Scan for the cell matching the given text and deliver its (x, y) coordinate at center. 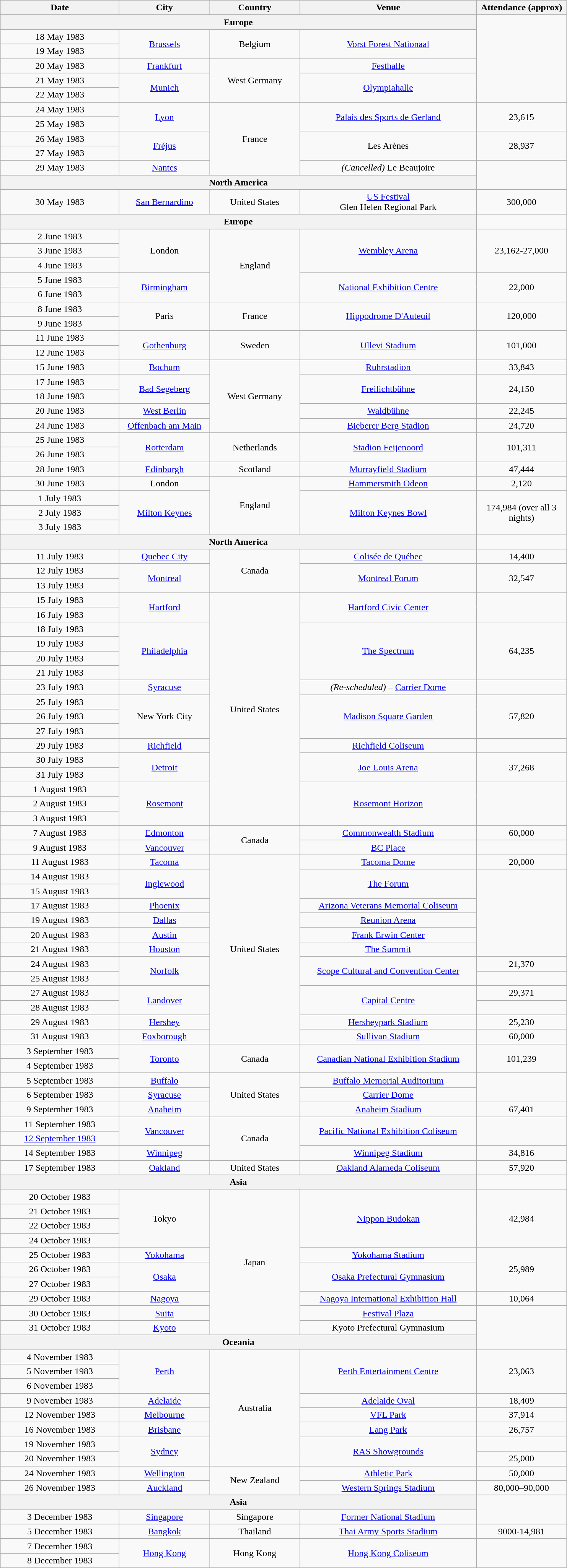
Olympiahalle (388, 88)
Vorst Forest Nationaal (388, 44)
Austin (165, 935)
5 December 1983 (60, 1531)
22 October 1983 (60, 1226)
Richfield (165, 746)
Osaka Prefectural Gymnasium (388, 1277)
29 May 1983 (60, 167)
14 September 1983 (60, 1153)
Fréjus (165, 146)
Thai Army Sports Stadium (388, 1531)
25 June 1983 (60, 440)
33,843 (521, 367)
25 July 1983 (60, 702)
(Re-scheduled) – Carrier Dome (388, 687)
Foxborough (165, 1037)
2 June 1983 (60, 236)
Sullivan Stadium (388, 1037)
10,064 (521, 1298)
Colisée de Québec (388, 556)
20 July 1983 (60, 658)
32,547 (521, 578)
27 May 1983 (60, 153)
50,000 (521, 1473)
24 June 1983 (60, 426)
Frank Erwin Center (388, 935)
Landover (165, 1000)
Sydney (165, 1451)
Offenbach am Main (165, 426)
Ullevi Stadium (388, 345)
120,000 (521, 316)
29 August 1983 (60, 1022)
47,444 (521, 469)
14,400 (521, 556)
1 August 1983 (60, 789)
Frankfurt (165, 66)
New Zealand (255, 1480)
18,409 (521, 1401)
Scope Cultural and Convention Center (388, 971)
Thailand (255, 1531)
6 September 1983 (60, 1095)
300,000 (521, 202)
21,370 (521, 964)
9 June 1983 (60, 323)
Canadian National Exhibition Stadium (388, 1058)
Brussels (165, 44)
(Cancelled) Le Beaujoire (388, 167)
21 May 1983 (60, 80)
12 November 1983 (60, 1415)
17 June 1983 (60, 382)
Rotterdam (165, 447)
The Summit (388, 949)
101,239 (521, 1058)
Melbourne (165, 1415)
San Bernardino (165, 202)
Montreal Forum (388, 578)
101,000 (521, 345)
Inglewood (165, 884)
26 July 1983 (60, 717)
24 August 1983 (60, 964)
27 July 1983 (60, 731)
19 November 1983 (60, 1444)
Tacoma Dome (388, 862)
20 August 1983 (60, 935)
11 July 1983 (60, 556)
Houston (165, 949)
25 August 1983 (60, 978)
Nantes (165, 167)
Gothenburg (165, 345)
29 July 1983 (60, 746)
20,000 (521, 862)
Waldbühne (388, 411)
Country (255, 8)
6 November 1983 (60, 1386)
24,720 (521, 426)
Suita (165, 1313)
Yokohama Stadium (388, 1255)
Perth (165, 1371)
Festhalle (388, 66)
8 December 1983 (60, 1560)
Date (60, 8)
Birmingham (165, 287)
26,757 (521, 1430)
16 July 1983 (60, 614)
16 November 1983 (60, 1430)
27 August 1983 (60, 993)
23,063 (521, 1371)
22,245 (521, 411)
12 June 1983 (60, 353)
2,120 (521, 484)
37,914 (521, 1415)
Norfolk (165, 971)
Richfield Coliseum (388, 746)
24 November 1983 (60, 1473)
Dallas (165, 920)
Milton Keynes (165, 513)
Bochum (165, 367)
Carrier Dome (388, 1095)
1 July 1983 (60, 498)
30 July 1983 (60, 760)
Ruhrstadion (388, 367)
Lang Park (388, 1430)
BC Place (388, 847)
Freilichtbühne (388, 389)
30 May 1983 (60, 202)
15 June 1983 (60, 367)
9 August 1983 (60, 847)
Reunion Arena (388, 920)
Bad Segeberg (165, 389)
Hartford (165, 607)
West Berlin (165, 411)
15 July 1983 (60, 600)
Brisbane (165, 1430)
12 July 1983 (60, 571)
Yokohama (165, 1255)
25,000 (521, 1459)
17 September 1983 (60, 1168)
Netherlands (255, 447)
3 June 1983 (60, 251)
Perth Entertainment Centre (388, 1371)
25,230 (521, 1022)
20 October 1983 (60, 1197)
101,311 (521, 447)
Montreal (165, 578)
Osaka (165, 1277)
4 September 1983 (60, 1066)
23 July 1983 (60, 687)
28 June 1983 (60, 469)
3 December 1983 (60, 1517)
Attendance (approx) (521, 8)
Madison Square Garden (388, 717)
Munich (165, 88)
11 June 1983 (60, 338)
19 August 1983 (60, 920)
Buffalo (165, 1080)
18 May 1983 (60, 37)
25 October 1983 (60, 1255)
Bangkok (165, 1531)
31 July 1983 (60, 775)
Nippon Budokan (388, 1219)
22,000 (521, 287)
22 May 1983 (60, 95)
80,000–90,000 (521, 1488)
28,937 (521, 146)
The Forum (388, 884)
Commonwealth Stadium (388, 833)
30 October 1983 (60, 1313)
US FestivalGlen Helen Regional Park (388, 202)
Quebec City (165, 556)
6 June 1983 (60, 294)
4 June 1983 (60, 265)
Oceania (238, 1342)
Hartford Civic Center (388, 607)
Joe Louis Arena (388, 767)
29,371 (521, 993)
Belgium (255, 44)
27 October 1983 (60, 1284)
9 September 1983 (60, 1109)
Palais des Sports de Gerland (388, 117)
18 July 1983 (60, 629)
26 May 1983 (60, 138)
31 August 1983 (60, 1037)
Nagoya International Exhibition Hall (388, 1298)
Auckland (165, 1488)
Lyon (165, 117)
Hippodrome D'Auteuil (388, 316)
21 August 1983 (60, 949)
5 September 1983 (60, 1080)
26 June 1983 (60, 455)
31 October 1983 (60, 1328)
Phoenix (165, 906)
Nagoya (165, 1298)
Japan (255, 1263)
20 November 1983 (60, 1459)
Hammersmith Odeon (388, 484)
Scotland (255, 469)
Hershey (165, 1022)
Wembley Arena (388, 251)
The Spectrum (388, 651)
19 May 1983 (60, 51)
30 June 1983 (60, 484)
National Exhibition Centre (388, 287)
Adelaide (165, 1401)
21 October 1983 (60, 1211)
13 July 1983 (60, 585)
24 October 1983 (60, 1240)
12 September 1983 (60, 1139)
Festival Plaza (388, 1313)
18 June 1983 (60, 396)
19 July 1983 (60, 643)
5 November 1983 (60, 1371)
Western Springs Stadium (388, 1488)
Buffalo Memorial Auditorium (388, 1080)
8 June 1983 (60, 309)
24 May 1983 (60, 109)
Former National Stadium (388, 1517)
17 August 1983 (60, 906)
Rosemont (165, 804)
34,816 (521, 1153)
37,268 (521, 767)
Murrayfield Stadium (388, 469)
Athletic Park (388, 1473)
57,920 (521, 1168)
7 August 1983 (60, 833)
Oakland (165, 1168)
Kyoto Prefectural Gymnasium (388, 1328)
Australia (255, 1408)
Arizona Veterans Memorial Coliseum (388, 906)
24,150 (521, 389)
Hersheypark Stadium (388, 1022)
Wellington (165, 1473)
RAS Showgrounds (388, 1451)
2 August 1983 (60, 804)
Philadelphia (165, 651)
3 August 1983 (60, 818)
7 December 1983 (60, 1546)
5 June 1983 (60, 280)
Edinburgh (165, 469)
11 August 1983 (60, 862)
4 November 1983 (60, 1357)
20 June 1983 (60, 411)
New York City (165, 717)
9 November 1983 (60, 1401)
42,984 (521, 1219)
Anaheim Stadium (388, 1109)
14 August 1983 (60, 876)
67,401 (521, 1109)
29 October 1983 (60, 1298)
64,235 (521, 651)
26 November 1983 (60, 1488)
15 August 1983 (60, 891)
57,820 (521, 717)
Toronto (165, 1058)
3 July 1983 (60, 527)
Anaheim (165, 1109)
Adelaide Oval (388, 1401)
Tokyo (165, 1219)
VFL Park (388, 1415)
25,989 (521, 1269)
21 July 1983 (60, 673)
Paris (165, 316)
Rosemont Horizon (388, 804)
Edmonton (165, 833)
174,984 (over all 3 nights) (521, 513)
Stadion Feijenoord (388, 447)
City (165, 8)
20 May 1983 (60, 66)
11 September 1983 (60, 1124)
Winnipeg Stadium (388, 1153)
Venue (388, 8)
Capital Centre (388, 1000)
Hong Kong Coliseum (388, 1553)
23,162-27,000 (521, 251)
Milton Keynes Bowl (388, 513)
Kyoto (165, 1328)
9000-14,981 (521, 1531)
Bieberer Berg Stadion (388, 426)
Oakland Alameda Coliseum (388, 1168)
Les Arènes (388, 146)
3 September 1983 (60, 1051)
Pacific National Exhibition Coliseum (388, 1131)
2 July 1983 (60, 513)
Detroit (165, 767)
Tacoma (165, 862)
26 October 1983 (60, 1269)
Winnipeg (165, 1153)
Sweden (255, 345)
28 August 1983 (60, 1007)
25 May 1983 (60, 124)
23,615 (521, 117)
